Scan for the cell matching the given text and deliver its [X, Y] coordinate at center. 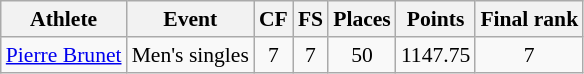
Event [190, 19]
Men's singles [190, 55]
Final rank [529, 19]
Places [362, 19]
1147.75 [436, 55]
50 [362, 55]
FS [310, 19]
Points [436, 19]
Pierre Brunet [64, 55]
Athlete [64, 19]
CF [274, 19]
